Detect which cell encompasses the target text, then output its [x, y] center coordinate. 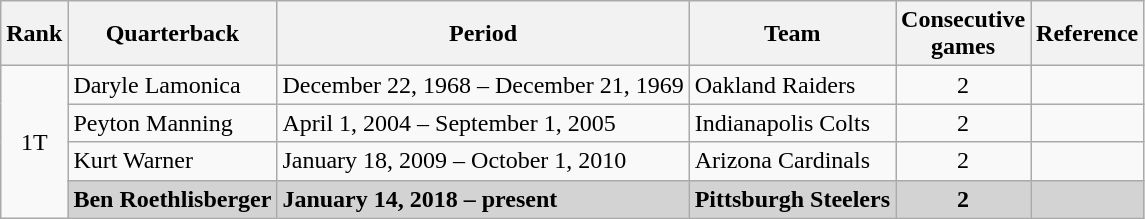
Consecutivegames [964, 34]
Arizona Cardinals [792, 161]
Indianapolis Colts [792, 123]
Quarterback [172, 34]
April 1, 2004 – September 1, 2005 [483, 123]
Peyton Manning [172, 123]
Daryle Lamonica [172, 85]
Kurt Warner [172, 161]
January 14, 2018 – present [483, 199]
Team [792, 34]
1T [34, 142]
January 18, 2009 – October 1, 2010 [483, 161]
Reference [1088, 34]
Ben Roethlisberger [172, 199]
December 22, 1968 – December 21, 1969 [483, 85]
Rank [34, 34]
Oakland Raiders [792, 85]
Pittsburgh Steelers [792, 199]
Period [483, 34]
